From the cell containing the given text, extract its center point as (x, y) coordinate. 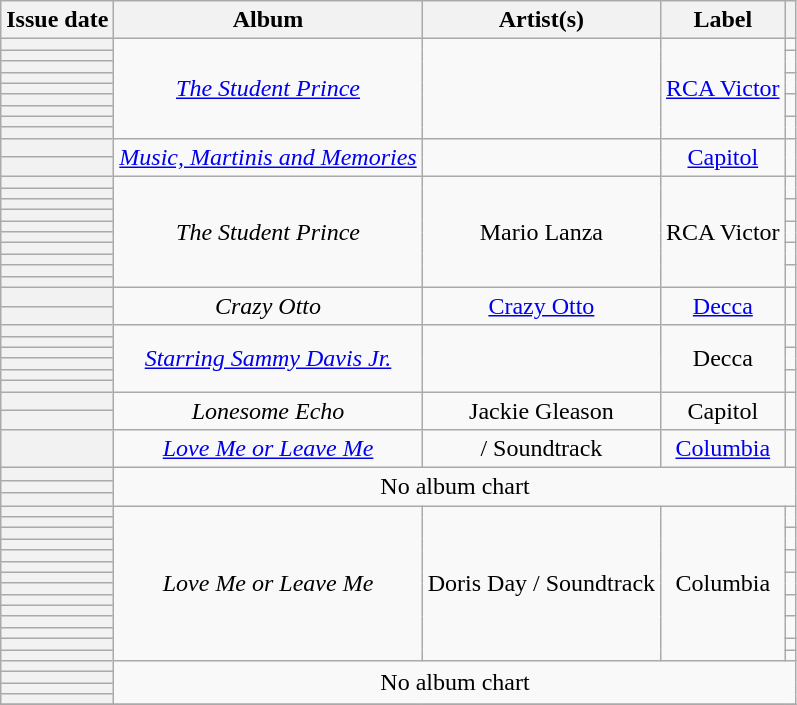
Music, Martinis and Memories (268, 157)
Mario Lanza (541, 232)
Artist(s) (541, 20)
Jackie Gleason (541, 411)
Issue date (58, 20)
/ Soundtrack (541, 449)
Doris Day / Soundtrack (541, 584)
Label (724, 20)
Lonesome Echo (268, 411)
Starring Sammy Davis Jr. (268, 358)
Album (268, 20)
